For the text-containing cell, return its midpoint in [X, Y] coordinate format. 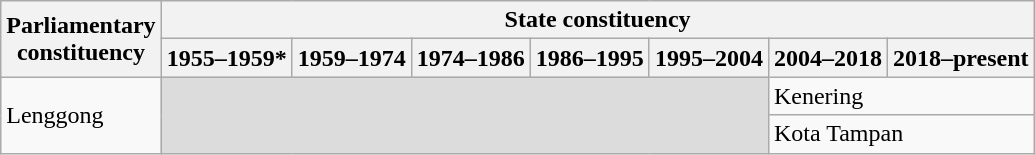
1959–1974 [352, 58]
2018–present [960, 58]
Kota Tampan [901, 134]
1995–2004 [708, 58]
State constituency [598, 20]
Kenering [901, 96]
1955–1959* [226, 58]
Lenggong [81, 115]
1986–1995 [590, 58]
Parliamentaryconstituency [81, 39]
2004–2018 [828, 58]
1974–1986 [470, 58]
